Scan for the cell matching the given text and deliver its (x, y) coordinate at center. 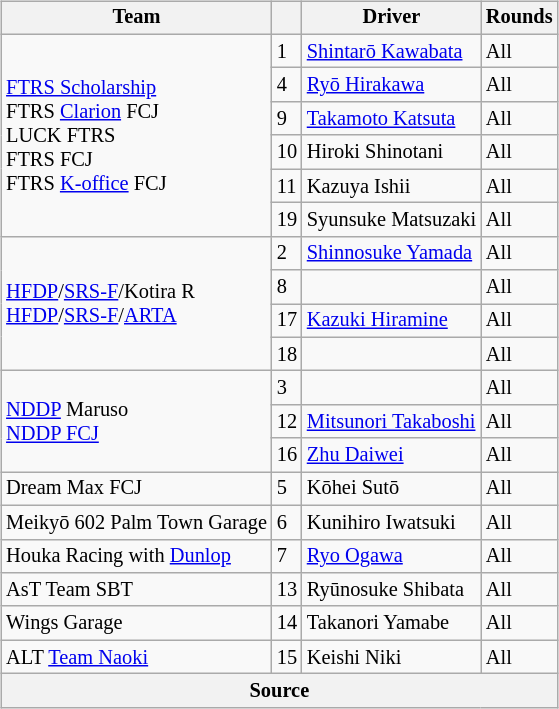
12 (287, 422)
8 (287, 287)
Driver (392, 18)
Zhu Daiwei (392, 455)
AsT Team SBT (136, 590)
Kazuki Hiramine (392, 321)
Keishi Niki (392, 657)
11 (287, 186)
Shinnosuke Yamada (392, 253)
17 (287, 321)
Mitsunori Takaboshi (392, 422)
4 (287, 85)
Kōhei Sutō (392, 489)
Kazuya Ishii (392, 186)
13 (287, 590)
ALT Team Naoki (136, 657)
Ryo Ogawa (392, 556)
15 (287, 657)
7 (287, 556)
Ryūnosuke Shibata (392, 590)
NDDP MarusoNDDP FCJ (136, 422)
Kunihiro Iwatsuki (392, 522)
HFDP/SRS-F/Kotira RHFDP/SRS-F/ARTA (136, 304)
18 (287, 354)
Meikyō 602 Palm Town Garage (136, 522)
FTRS ScholarshipFTRS Clarion FCJLUCK FTRSFTRS FCJFTRS K-office FCJ (136, 135)
Team (136, 18)
Rounds (520, 18)
16 (287, 455)
6 (287, 522)
19 (287, 220)
1 (287, 51)
Houka Racing with Dunlop (136, 556)
2 (287, 253)
Takamoto Katsuta (392, 119)
Dream Max FCJ (136, 489)
Source (279, 691)
9 (287, 119)
14 (287, 623)
Shintarō Kawabata (392, 51)
Ryō Hirakawa (392, 85)
3 (287, 388)
10 (287, 152)
Takanori Yamabe (392, 623)
Syunsuke Matsuzaki (392, 220)
Hiroki Shinotani (392, 152)
5 (287, 489)
Wings Garage (136, 623)
